For the text-containing cell, return its midpoint in [x, y] coordinate format. 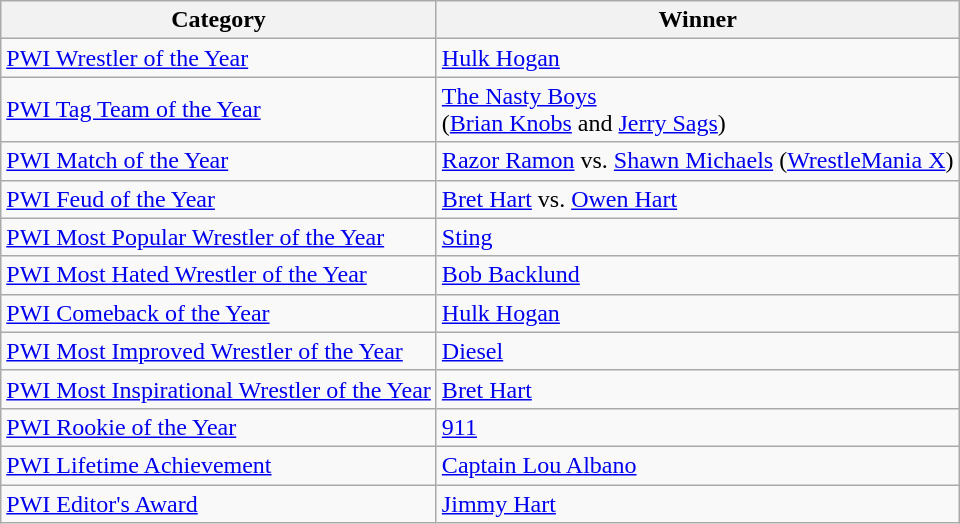
911 [698, 427]
PWI Comeback of the Year [219, 313]
PWI Tag Team of the Year [219, 110]
PWI Feud of the Year [219, 199]
PWI Match of the Year [219, 161]
PWI Most Inspirational Wrestler of the Year [219, 389]
Diesel [698, 351]
Sting [698, 237]
Winner [698, 20]
PWI Rookie of the Year [219, 427]
Captain Lou Albano [698, 465]
Bob Backlund [698, 275]
PWI Lifetime Achievement [219, 465]
The Nasty Boys(Brian Knobs and Jerry Sags) [698, 110]
PWI Editor's Award [219, 503]
Jimmy Hart [698, 503]
Bret Hart vs. Owen Hart [698, 199]
PWI Most Improved Wrestler of the Year [219, 351]
Category [219, 20]
Razor Ramon vs. Shawn Michaels (WrestleMania X) [698, 161]
PWI Most Popular Wrestler of the Year [219, 237]
Bret Hart [698, 389]
PWI Most Hated Wrestler of the Year [219, 275]
PWI Wrestler of the Year [219, 58]
